Scan for the cell matching the given text and deliver its (x, y) coordinate at center. 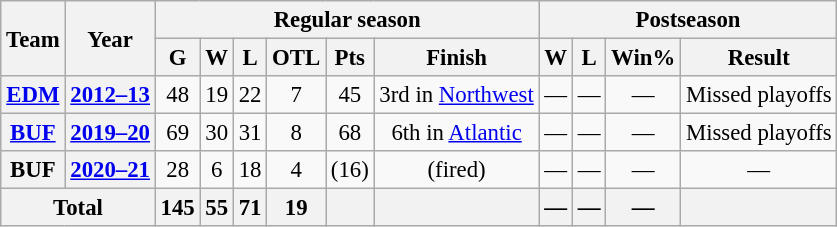
7 (296, 95)
Regular season (347, 20)
3rd in Northwest (456, 95)
Postseason (688, 20)
Year (110, 38)
48 (178, 95)
55 (216, 208)
EDM (33, 95)
(16) (350, 170)
2020–21 (110, 170)
71 (250, 208)
Total (78, 208)
(fired) (456, 170)
Result (759, 58)
18 (250, 170)
28 (178, 170)
45 (350, 95)
Pts (350, 58)
Team (33, 38)
31 (250, 133)
G (178, 58)
8 (296, 133)
6th in Atlantic (456, 133)
69 (178, 133)
145 (178, 208)
6 (216, 170)
2012–13 (110, 95)
Finish (456, 58)
OTL (296, 58)
68 (350, 133)
2019–20 (110, 133)
22 (250, 95)
30 (216, 133)
4 (296, 170)
Win% (644, 58)
